Return the (x, y) coordinate for the center point of the cell that contains the specified text.  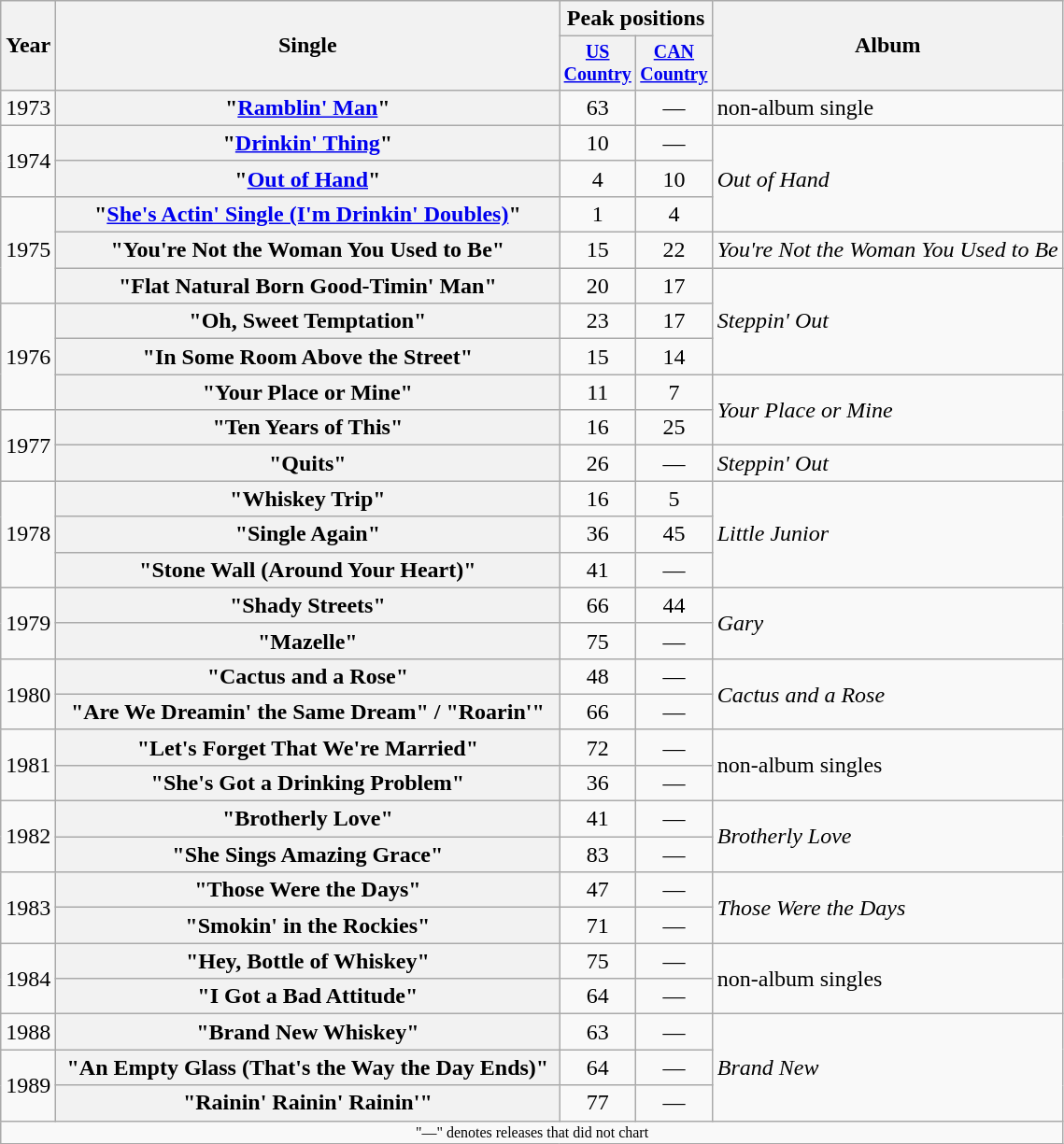
"Mazelle" (308, 641)
1979 (28, 623)
Single (308, 46)
"Let's Forget That We're Married" (308, 747)
72 (598, 747)
83 (598, 854)
"Oh, Sweet Temptation" (308, 321)
1978 (28, 534)
1976 (28, 357)
20 (598, 286)
"Smokin' in the Rockies" (308, 925)
You're Not the Woman You Used to Be (887, 250)
"Hey, Bottle of Whiskey" (308, 961)
77 (598, 1103)
"Out of Hand" (308, 178)
1988 (28, 1032)
1983 (28, 908)
Gary (887, 623)
"Brand New Whiskey" (308, 1032)
1977 (28, 445)
"Stone Wall (Around Your Heart)" (308, 570)
Year (28, 46)
Cactus and a Rose (887, 694)
Out of Hand (887, 178)
"Quits" (308, 463)
Your Place or Mine (887, 410)
1981 (28, 765)
25 (674, 428)
7 (674, 392)
"An Empty Glass (That's the Way the Day Ends)" (308, 1067)
1975 (28, 249)
5 (674, 499)
"Drinkin' Thing" (308, 143)
"Your Place or Mine" (308, 392)
44 (674, 605)
Little Junior (887, 534)
"Whiskey Trip" (308, 499)
1 (598, 214)
"Flat Natural Born Good-Timin' Man" (308, 286)
"Shady Streets" (308, 605)
US Country (598, 64)
"She's Actin' Single (I'm Drinkin' Doubles)" (308, 214)
"Brotherly Love" (308, 819)
"Those Were the Days" (308, 890)
"—" denotes releases that did not chart (532, 1132)
"Ten Years of This" (308, 428)
Peak positions (635, 19)
"In Some Room Above the Street" (308, 357)
"She's Got a Drinking Problem" (308, 783)
"You're Not the Woman You Used to Be" (308, 250)
26 (598, 463)
45 (674, 534)
"She Sings Amazing Grace" (308, 854)
23 (598, 321)
non-album single (887, 107)
11 (598, 392)
1982 (28, 837)
1984 (28, 979)
1980 (28, 694)
CAN Country (674, 64)
Brand New (887, 1067)
"Rainin' Rainin' Rainin'" (308, 1103)
"I Got a Bad Attitude" (308, 996)
1989 (28, 1085)
Those Were the Days (887, 908)
47 (598, 890)
Brotherly Love (887, 837)
"Cactus and a Rose" (308, 676)
48 (598, 676)
"Single Again" (308, 534)
Album (887, 46)
14 (674, 357)
1973 (28, 107)
22 (674, 250)
"Ramblin' Man" (308, 107)
1974 (28, 161)
"Are We Dreamin' the Same Dream" / "Roarin'" (308, 712)
71 (598, 925)
